From the cell containing the given text, extract its center point as [X, Y] coordinate. 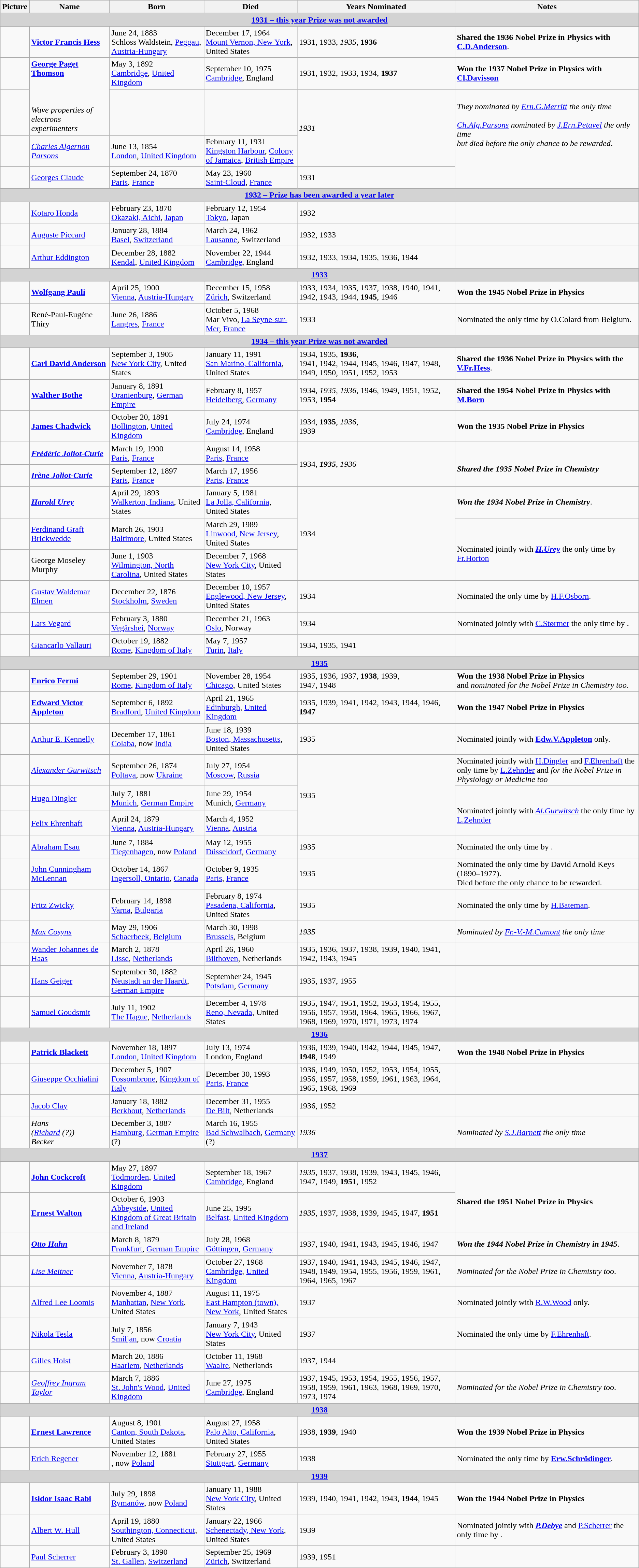
1934, 1935, 1936,1939 [376, 426]
February 27, 1955Stuttgart, Germany [251, 1459]
June 26, 1886Langres, France [157, 319]
November 22, 1944Cambridge, England [251, 257]
Wolfgang Pauli [70, 292]
Nominated by S.J.Barnett the only time [547, 1132]
1932, 1933, 1934, 1935, 1936, 1944 [376, 257]
March 4, 1952Vienna, Austria [251, 824]
April 26, 1960Bilthoven, Netherlands [251, 954]
Shared the 1936 Nobel Prize in Physics with the V.Fr.Hess. [547, 364]
October 27, 1968Cambridge, United Kingdom [251, 1271]
Erich Regener [70, 1459]
January 11, 1988New York City, United States [251, 1498]
February 12, 1954Tokyo, Japan [251, 213]
Hans(Richard (?))Becker [70, 1132]
March 17, 1956Paris, France [251, 476]
September 25, 1969Zürich, Switzerland [251, 1556]
Paul Scherrer [70, 1556]
August 8, 1901Canton, South Dakota, United States [157, 1432]
Arthur Eddington [70, 257]
April 29, 1893Walkerton, Indiana, United States [157, 502]
1939, 1951 [376, 1556]
September 30, 1882Neustadt an der Haardt, German Empire [157, 981]
July 29, 1898Rymanów, now Poland [157, 1498]
Shared the 1951 Nobel Prize in Physics [547, 1197]
January 8, 1891Oranienburg, German Empire [157, 395]
1931 – this year Prize was not awarded [319, 20]
Nominated the only time by Erw.Schrödinger. [547, 1459]
July 7, 1856Smiljan, now Croatia [157, 1334]
1937, 1940, 1941, 1943, 1945, 1946, 1947, 1948, 1949, 1954, 1955, 1956, 1959, 1961, 1964, 1965, 1967 [376, 1271]
July 24, 1974Cambridge, England [251, 426]
Won the 1948 Nobel Prize in Physics [547, 1052]
1934, 1935, 1941 [376, 645]
February 8, 1957Heidelberg, Germany [251, 395]
Alfred Lee Loomis [70, 1303]
Name [70, 7]
March 19, 1900Paris, France [157, 453]
January 28, 1884Basel, Switzerland [157, 235]
June 29, 1954Munich, Germany [251, 798]
Gilles Holst [70, 1361]
Nominated the only time by . [547, 847]
Nominated by Fr.-V.-M.Cumont the only time [547, 932]
Walther Bothe [70, 395]
October 5, 1968Mar Vivo, La Seyne-sur-Mer, France [251, 319]
February 8, 1974Pasadena, California, United States [251, 905]
December 7, 1968New York City, United States [251, 565]
May 29, 1906Schaerbeek, Belgium [157, 932]
March 7, 1886St. John's Wood, United Kingdom [157, 1388]
Nominated the only time by David Arnold Keys (1890–1977).Died before the only chance to be rewarded. [547, 874]
February 23, 1870Okazaki, Aichi, Japan [157, 213]
Won the 1938 Nobel Prize in Physicsand nominated for the Nobel Prize in Chemistry too. [547, 680]
April 21, 1965Edinburgh, United Kingdom [251, 707]
Samuel Goudsmit [70, 1012]
Georges Claude [70, 177]
January 7, 1943New York City, United States [251, 1334]
1937, 1944 [376, 1361]
1932 – Prize has been awarded a year later [319, 195]
June 1, 1903Wilmington, North Carolina, United States [157, 565]
February 3, 1890St. Gallen, Switzerland [157, 1556]
Nikola Tesla [70, 1334]
Shared the 1936 Nobel Prize in Physics with C.D.Anderson. [547, 42]
April 25, 1900Vienna, Austria-Hungary [157, 292]
December 17, 1861Colaba, now India [157, 739]
Edward Victor Appleton [70, 707]
1931, 1932, 1933, 1934, 1937 [376, 73]
June 24, 1883Schloss Waldstein, Peggau, Austria-Hungary [157, 42]
March 16, 1955Bad Schwalbach, Germany (?) [251, 1132]
May 27, 1897Todmorden, United Kingdom [157, 1177]
Won the 1939 Nobel Prize in Physics [547, 1432]
March 24, 1962Lausanne, Switzerland [251, 235]
January 11, 1991San Marino, California, United States [251, 364]
Charles Algernon Parsons [70, 151]
March 2, 1878Lisse, Netherlands [157, 954]
Won the 1934 Nobel Prize in Chemistry. [547, 502]
April 19, 1880Southington, Connecticut, United States [157, 1530]
October 20, 1891Bollington, United Kingdom [157, 426]
John Cunningham McLennan [70, 874]
March 8, 1879Frankfurt, German Empire [157, 1245]
April 24, 1879Vienna, Austria-Hungary [157, 824]
1937, 1945, 1953, 1954, 1955, 1956, 1957, 1958, 1959, 1961, 1963, 1968, 1969, 1970, 1973, 1974 [376, 1388]
October 6, 1903Abbeyside, United Kingdom of Great Britain and Ireland [157, 1213]
1938, 1939, 1940 [376, 1432]
September 6, 1892Bradford, United Kingdom [157, 707]
Nominated jointly with H.Dingler and F.Ehrenhaft the only time by L.Zehnder and for the Nobel Prize in Physiology or Medicine too [547, 770]
Won the 1945 Nobel Prize in Physics [547, 292]
March 20, 1886Haarlem, Netherlands [157, 1361]
Arthur E. Kennelly [70, 739]
August 14, 1958Paris, France [251, 453]
September 3, 1905New York City, United States [157, 364]
June 13, 1854London, United Kingdom [157, 151]
June 7, 1884Tiegenhagen, now Poland [157, 847]
May 3, 1892Cambridge, United Kingdom [157, 73]
1935, 1939, 1941, 1942, 1943, 1944, 1946, 1947 [376, 707]
December 28, 1882Kendal, United Kingdom [157, 257]
Hugo Dingler [70, 798]
John Cockcroft [70, 1177]
1935, 1937, 1938, 1939, 1943, 1945, 1946, 1947, 1949, 1951, 1952 [376, 1177]
Abraham Esau [70, 847]
January 18, 1882Berkhout, Netherlands [157, 1105]
February 3, 1880Vegårshei, Norway [157, 623]
Nominated jointly with Al.Gurwitsch the only time by L.Zehnder [547, 811]
Shared the 1935 Nobel Prize in Chemistry [547, 464]
Nominated the only time by O.Colard from Belgium. [547, 319]
Alexander Gurwitsch [70, 770]
November 12, 1881, now Poland [157, 1459]
Patrick Blackett [70, 1052]
May 23, 1960Saint-Cloud, France [251, 177]
Notes [547, 7]
Giancarlo Vallauri [70, 645]
November 7, 1878Vienna, Austria-Hungary [157, 1271]
November 4, 1887Manhattan, New York, United States [157, 1303]
December 21, 1963Oslo, Norway [251, 623]
Born [157, 7]
Nominated the only time by H.F.Osborn. [547, 596]
March 29, 1989Linwood, New Jersey, United States [251, 534]
September 24, 1870Paris, France [157, 177]
Fritz Zwicky [70, 905]
December 5, 1907Fossombrone, Kingdom of Italy [157, 1079]
Won the 1944 Nobel Prize in Physics [547, 1498]
May 12, 1955Düsseldorf, Germany [251, 847]
August 11, 1975East Hampton (town), New York, United States [251, 1303]
September 12, 1897Paris, France [157, 476]
1934 – this year Prize was not awarded [319, 342]
Won the 1937 Nobel Prize in Physics with Cl.Davisson [547, 73]
James Chadwick [70, 426]
January 22, 1966Schenectady, New York, United States [251, 1530]
December 30, 1993Paris, France [251, 1079]
October 19, 1882Rome, Kingdom of Italy [157, 645]
Hans Geiger [70, 981]
Nominated the only time by H.Bateman. [547, 905]
Auguste Piccard [70, 235]
December 15, 1958Zürich, Switzerland [251, 292]
October 14, 1867Ingersoll, Ontario, Canada [157, 874]
Frédéric Joliot-Curie [70, 453]
1935, 1936, 1937, 1938, 1939, 1940, 1941, 1942, 1943, 1945 [376, 954]
Geoffrey Ingram Taylor [70, 1388]
June 18, 1939Boston, Massachusetts, United States [251, 739]
Otto Hahn [70, 1245]
1933, 1934, 1935, 1937, 1938, 1940, 1941, 1942, 1943, 1944, 1945, 1946 [376, 292]
December 3, 1887Hamburg, German Empire (?) [157, 1132]
March 30, 1998Brussels, Belgium [251, 932]
December 17, 1964Mount Vernon, New York, United States [251, 42]
1936, 1949, 1950, 1952, 1953, 1954, 1955, 1956, 1957, 1958, 1959, 1961, 1963, 1964, 1965, 1968, 1969 [376, 1079]
September 26, 1874Poltava, now Ukraine [157, 770]
Died [251, 7]
1934, 1935, 1936,1941, 1942, 1944, 1945, 1946, 1947, 1948, 1949, 1950, 1951, 1952, 1953 [376, 364]
Picture [15, 7]
Shared the 1954 Nobel Prize in Physics with M.Born [547, 395]
Nominated jointly with Edw.V.Appleton only. [547, 739]
Nominated jointly with P.Debye and P.Scherrer the only time by . [547, 1530]
1939, 1940, 1941, 1942, 1943, 1944, 1945 [376, 1498]
They nominated by Ern.G.Merritt the only timeCh.Alg.Parsons nominated by J.Ern.Petavel the only timebut died before the only chance to be rewarded. [547, 139]
Nominated jointly with H.Urey the only time by Fr.Horton [547, 549]
1932, 1933 [376, 235]
December 31, 1955De Bilt, Netherlands [251, 1105]
February 11, 1931Kingston Harbour, Colony of Jamaica, British Empire [251, 151]
Kotaro Honda [70, 213]
July 13, 1974London, England [251, 1052]
1934, 1935, 1936, 1946, 1949, 1951, 1952, 1953, 1954 [376, 395]
July 27, 1954Moscow, Russia [251, 770]
March 26, 1903Baltimore, United States [157, 534]
1935, 1936, 1937, 1938, 1939,1947, 1948 [376, 680]
Lars Vegard [70, 623]
September 24, 1945Potsdam, Germany [251, 981]
November 18, 1897London, United Kingdom [157, 1052]
Nominated jointly with R.W.Wood only. [547, 1303]
Enrico Fermi [70, 680]
October 9, 1935Paris, France [251, 874]
1934, 1935, 1936 [376, 464]
Nominated jointly with C.Størmer the only time by . [547, 623]
Years Nominated [376, 7]
Won the 1947 Nobel Prize in Physics [547, 707]
Ernest Walton [70, 1213]
Ernest Lawrence [70, 1432]
Nominated the only time by F.Ehrenhaft. [547, 1334]
1936, 1952 [376, 1105]
September 29, 1901Rome, Kingdom of Italy [157, 680]
1932 [376, 213]
August 27, 1958Palo Alto, California, United States [251, 1432]
George Moseley Murphy [70, 565]
May 7, 1957Turin, Italy [251, 645]
Felix Ehrenhaft [70, 824]
Won the 1944 Nobel Prize in Chemistry in 1945. [547, 1245]
December 10, 1957Englewood, New Jersey, United States [251, 596]
Harold Urey [70, 502]
September 18, 1967Cambridge, England [251, 1177]
October 11, 1968Waalre, Netherlands [251, 1361]
Carl David Anderson [70, 364]
Irène Joliot-Curie [70, 476]
July 7, 1881Munich, German Empire [157, 798]
July 28, 1968Göttingen, Germany [251, 1245]
Albert W. Hull [70, 1530]
Isidor Isaac Rabi [70, 1498]
Giuseppe Occhialini [70, 1079]
1931, 1933, 1935, 1936 [376, 42]
Jacob Clay [70, 1105]
George Paget ThomsonWave properties of electrons experimenters [70, 96]
June 27, 1975Cambridge, England [251, 1388]
1935, 1937, 1938, 1939, 1945, 1947, 1951 [376, 1213]
July 11, 1902The Hague, Netherlands [157, 1012]
1936, 1939, 1940, 1942, 1944, 1945, 1947, 1948, 1949 [376, 1052]
René-Paul-Eugène Thiry [70, 319]
Wander Johannes de Haas [70, 954]
Won the 1935 Nobel Prize in Physics [547, 426]
1935, 1937, 1955 [376, 981]
1935, 1947, 1951, 1952, 1953, 1954, 1955, 1956, 1957, 1958, 1964, 1965, 1966, 1967, 1968, 1969, 1970, 1971, 1973, 1974 [376, 1012]
Gustav Waldemar Elmen [70, 596]
Ferdinand Graft Brickwedde [70, 534]
January 5, 1981La Jolla, California, United States [251, 502]
February 14, 1898Varna, Bulgaria [157, 905]
September 10, 1975Cambridge, England [251, 73]
Victor Francis Hess [70, 42]
December 22, 1876Stockholm, Sweden [157, 596]
December 4, 1978Reno, Nevada, United States [251, 1012]
Max Cosyns [70, 932]
1937, 1940, 1941, 1943, 1945, 1946, 1947 [376, 1245]
November 28, 1954Chicago, United States [251, 680]
June 25, 1995Belfast, United Kingdom [251, 1213]
Lise Meitner [70, 1271]
